Search for the cell housing the specified text and yield its [x, y] center coordinate. 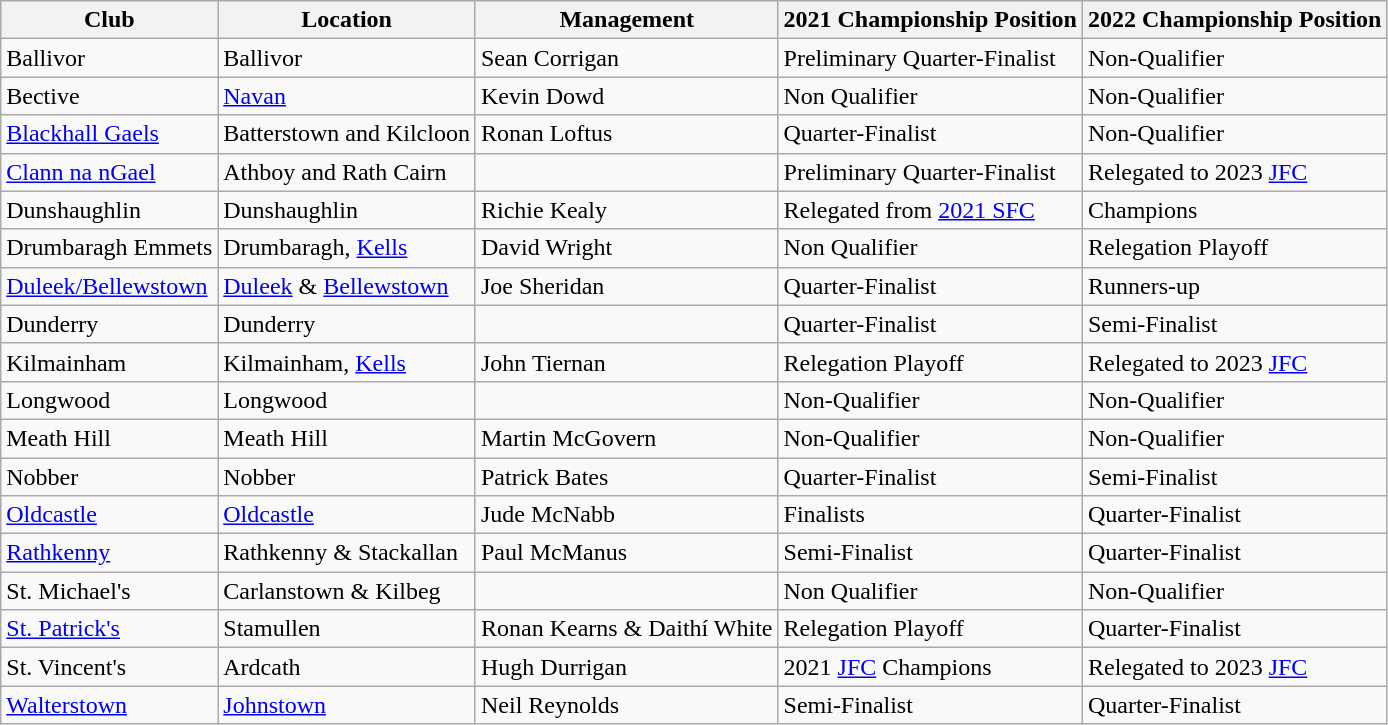
Richie Kealy [626, 210]
Sean Corrigan [626, 58]
Walterstown [110, 705]
Blackhall Gaels [110, 134]
Drumbaragh, Kells [347, 248]
Drumbaragh Emmets [110, 248]
Paul McManus [626, 553]
Clann na nGael [110, 172]
Ronan Kearns & Daithí White [626, 629]
2021 Championship Position [930, 20]
Club [110, 20]
Johnstown [347, 705]
Ardcath [347, 667]
St. Vincent's [110, 667]
John Tiernan [626, 362]
Duleek & Bellewstown [347, 286]
2021 JFC Champions [930, 667]
Kevin Dowd [626, 96]
St. Patrick's [110, 629]
Jude McNabb [626, 515]
Stamullen [347, 629]
Kilmainham, Kells [347, 362]
Patrick Bates [626, 477]
Kilmainham [110, 362]
Finalists [930, 515]
Rathkenny & Stackallan [347, 553]
Location [347, 20]
Joe Sheridan [626, 286]
Relegated from 2021 SFC [930, 210]
Bective [110, 96]
Navan [347, 96]
St. Michael's [110, 591]
Hugh Durrigan [626, 667]
Neil Reynolds [626, 705]
Duleek/Bellewstown [110, 286]
Martin McGovern [626, 438]
Batterstown and Kilcloon [347, 134]
2022 Championship Position [1234, 20]
Management [626, 20]
David Wright [626, 248]
Athboy and Rath Cairn [347, 172]
Champions [1234, 210]
Ronan Loftus [626, 134]
Carlanstown & Kilbeg [347, 591]
Rathkenny [110, 553]
Runners-up [1234, 286]
